Locate the cell with the specified text and output its (X, Y) center coordinate. 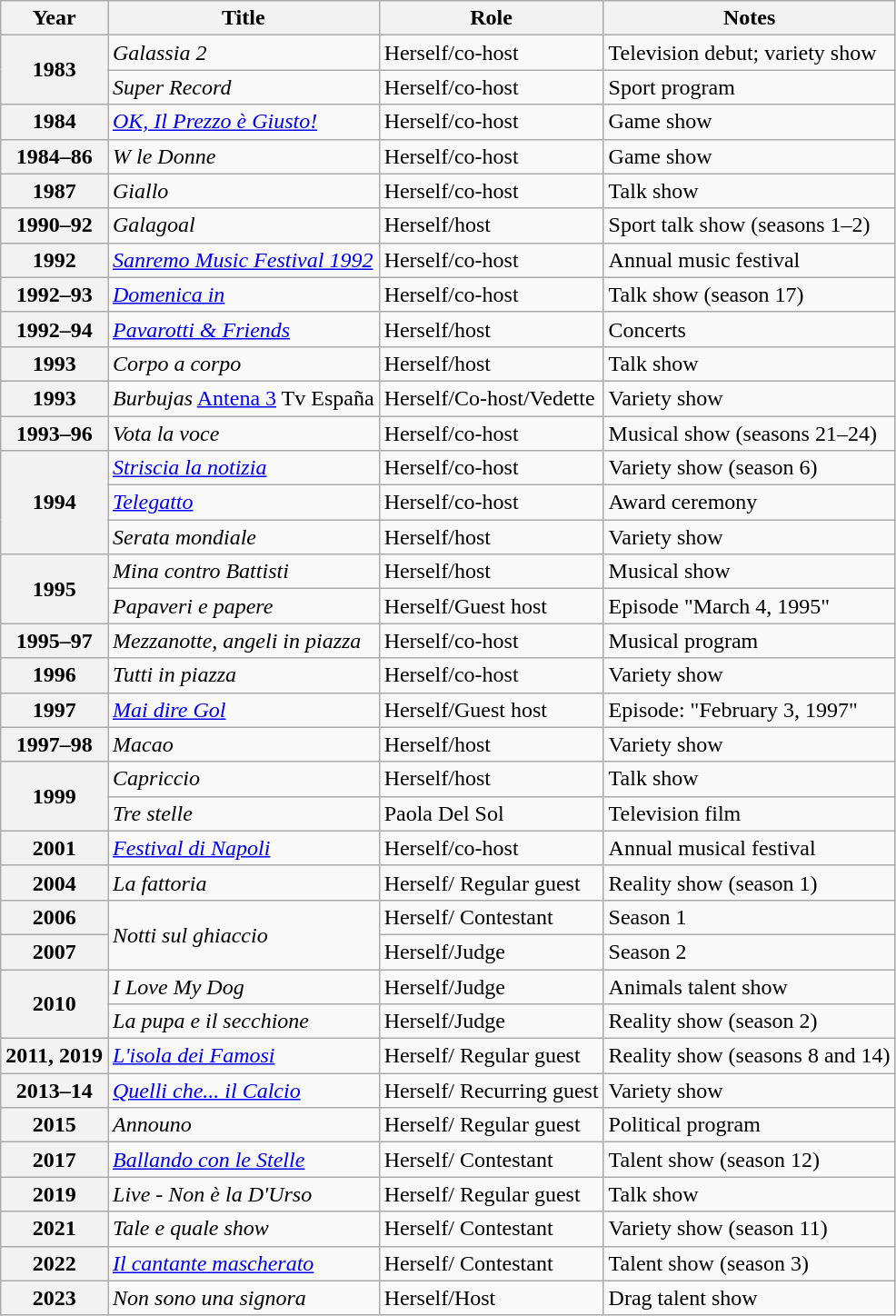
1984 (55, 122)
OK, Il Prezzo è Giusto! (244, 122)
Sanremo Music Festival 1992 (244, 260)
2006 (55, 917)
La fattoria (244, 882)
Episode: "February 3, 1997" (749, 710)
Animals talent show (749, 986)
2001 (55, 848)
Variety show (season 6) (749, 468)
1987 (55, 191)
1997–98 (55, 744)
Annual music festival (749, 260)
Announo (244, 1125)
Sport talk show (seasons 1–2) (749, 225)
1993–96 (55, 434)
1995–97 (55, 641)
Role (491, 18)
Tutti in piazza (244, 675)
Il cantante mascherato (244, 1263)
1992 (55, 260)
Variety show (season 11) (749, 1229)
Musical show (seasons 21–24) (749, 434)
Telegatto (244, 503)
I Love My Dog (244, 986)
Quelli che... il Calcio (244, 1091)
Paola Del Sol (491, 813)
Musical program (749, 641)
1990–92 (55, 225)
Title (244, 18)
1999 (55, 796)
Non sono una signora (244, 1298)
Galagoal (244, 225)
Talent show (season 12) (749, 1160)
Mezzanotte, angeli in piazza (244, 641)
Papaveri e papere (244, 606)
Mai dire Gol (244, 710)
1992–93 (55, 294)
Drag talent show (749, 1298)
2007 (55, 952)
Pavarotti & Friends (244, 329)
Herself/ Recurring guest (491, 1091)
W le Donne (244, 156)
Burbujas Antena 3 Tv España (244, 398)
Season 2 (749, 952)
Mina contro Battisti (244, 572)
2015 (55, 1125)
Award ceremony (749, 503)
1997 (55, 710)
1984–86 (55, 156)
Festival di Napoli (244, 848)
Television film (749, 813)
Season 1 (749, 917)
Reality show (seasons 8 and 14) (749, 1056)
Annual musical festival (749, 848)
Striscia la notizia (244, 468)
La pupa e il secchione (244, 1022)
Corpo a corpo (244, 364)
2023 (55, 1298)
Talk show (season 17) (749, 294)
2017 (55, 1160)
Sport program (749, 87)
Herself/Co-host/Vedette (491, 398)
2022 (55, 1263)
1992–94 (55, 329)
Macao (244, 744)
Giallo (244, 191)
Serata mondiale (244, 537)
Galassia 2 (244, 53)
Tale e quale show (244, 1229)
1994 (55, 503)
Domenica in (244, 294)
Notes (749, 18)
2010 (55, 1003)
2021 (55, 1229)
Reality show (season 2) (749, 1022)
Tre stelle (244, 813)
Herself/Host (491, 1298)
2004 (55, 882)
Notti sul ghiaccio (244, 934)
Political program (749, 1125)
Episode "March 4, 1995" (749, 606)
Reality show (season 1) (749, 882)
Television debut; variety show (749, 53)
Concerts (749, 329)
1996 (55, 675)
Ballando con le Stelle (244, 1160)
1983 (55, 70)
Talent show (season 3) (749, 1263)
2011, 2019 (55, 1056)
L'isola dei Famosi (244, 1056)
Live - Non è la D'Urso (244, 1194)
1995 (55, 589)
Year (55, 18)
Capriccio (244, 779)
Super Record (244, 87)
2013–14 (55, 1091)
Vota la voce (244, 434)
Musical show (749, 572)
2019 (55, 1194)
